Provide the (x, y) coordinate of the cell's center where the given text is located.  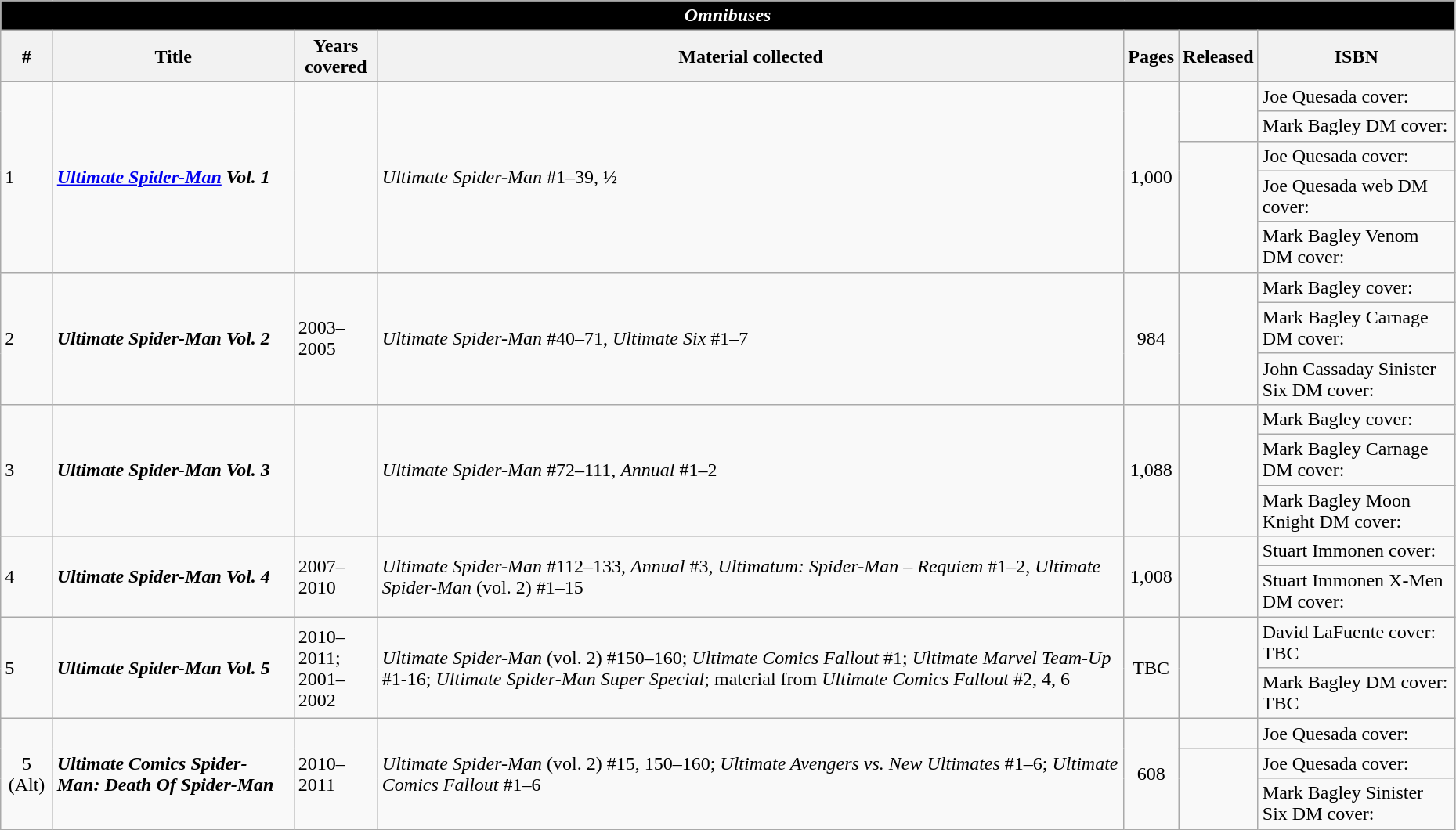
Ultimate Spider-Man Vol. 5 (173, 668)
Mark Bagley DM cover: (1357, 126)
Mark Bagley Moon Knight DM cover: (1357, 511)
1 (27, 177)
ISBN (1357, 56)
Ultimate Spider-Man Vol. 2 (173, 338)
Ultimate Spider-Man Vol. 1 (173, 177)
2 (27, 338)
David LaFuente cover: TBC (1357, 642)
Ultimate Spider-Man #40–71, Ultimate Six #1–7 (750, 338)
Title (173, 56)
Years covered (335, 56)
Pages (1151, 56)
Mark Bagley DM cover: TBC (1357, 694)
Stuart Immonen X-Men DM cover: (1357, 592)
# (27, 56)
Ultimate Spider-Man (vol. 2) #15, 150–160; Ultimate Avengers vs. New Ultimates #1–6; Ultimate Comics Fallout #1–6 (750, 774)
Released (1219, 56)
2003–2005 (335, 338)
Material collected (750, 56)
5 (Alt) (27, 774)
John Cassaday Sinister Six DM cover: (1357, 379)
1,000 (1151, 177)
Ultimate Spider-Man #112–133, Annual #3, Ultimatum: Spider-Man – Requiem #1–2, Ultimate Spider-Man (vol. 2) #1–15 (750, 576)
1,008 (1151, 576)
1,088 (1151, 470)
Ultimate Comics Spider-Man: Death Of Spider-Man (173, 774)
TBC (1151, 668)
Omnibuses (728, 16)
Ultimate Spider-Man Vol. 4 (173, 576)
2010–2011; 2001–2002 (335, 668)
Ultimate Spider-Man #1–39, ½ (750, 177)
2007–2010 (335, 576)
Mark Bagley Sinister Six DM cover: (1357, 803)
Stuart Immonen cover: (1357, 551)
2010–2011 (335, 774)
Joe Quesada web DM cover: (1357, 196)
5 (27, 668)
Ultimate Spider-Man Vol. 3 (173, 470)
4 (27, 576)
Ultimate Spider-Man #72–111, Annual #1–2 (750, 470)
3 (27, 470)
Mark Bagley Venom DM cover: (1357, 247)
984 (1151, 338)
608 (1151, 774)
